Capture the cell that displays the provided text and extract its (x, y) central coordinate. 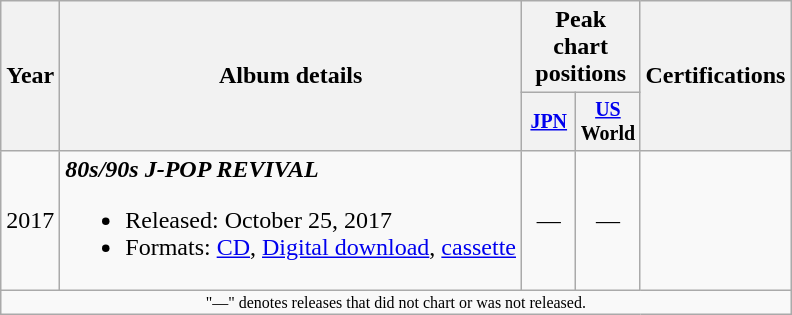
2017 (30, 220)
Album details (291, 76)
JPN (549, 122)
Year (30, 76)
Certifications (716, 76)
80s/90s J-POP REVIVALReleased: October 25, 2017Formats: CD, Digital download, cassette (291, 220)
"—" denotes releases that did not chart or was not released. (396, 302)
Peak chart positions (581, 47)
US World (608, 122)
